Find where the given text appears and provide that cell's center as [X, Y] coordinate. 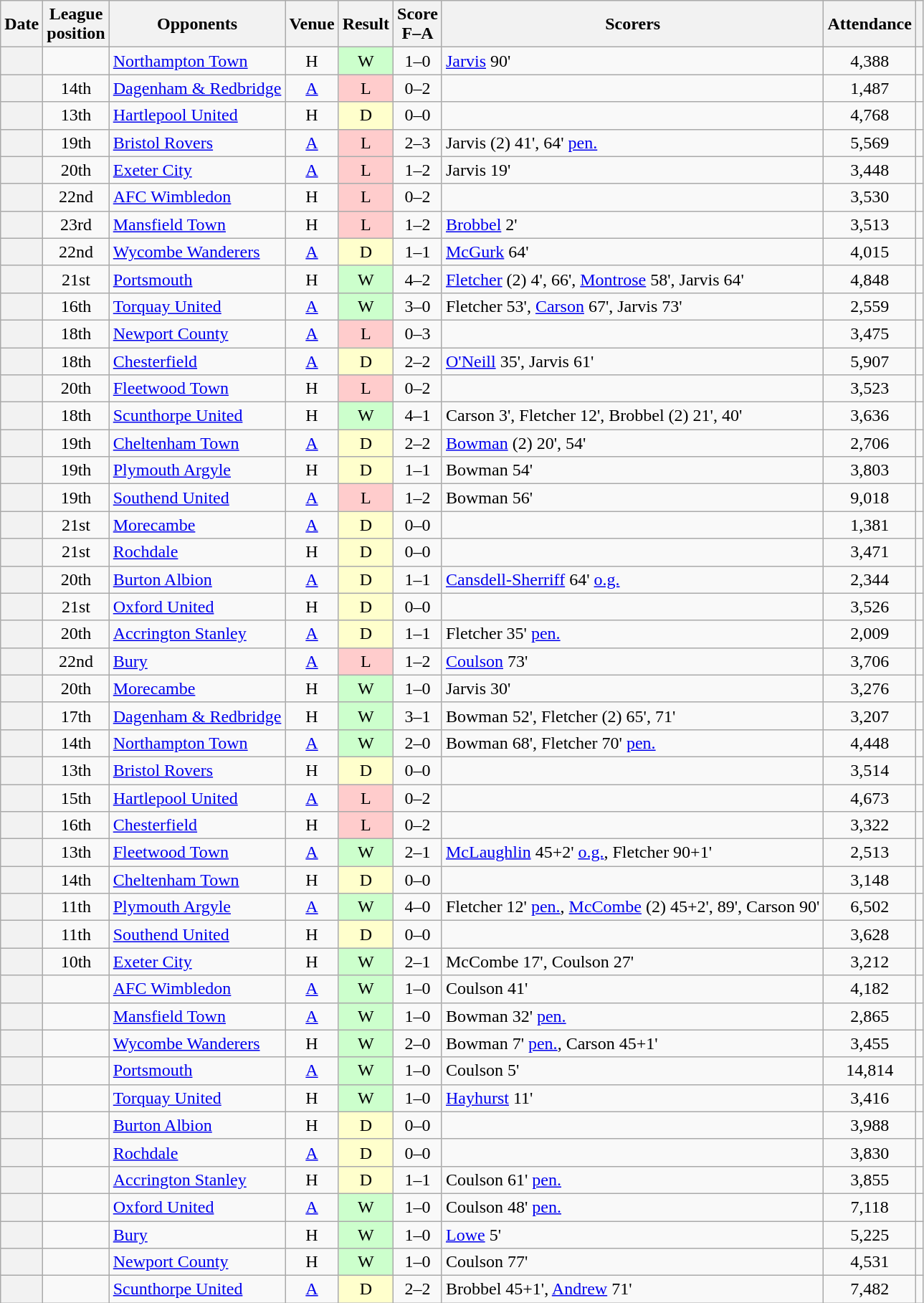
5,225 [870, 1234]
Bowman 32' pen. [632, 1016]
3,475 [870, 333]
3,628 [870, 934]
3,988 [870, 1125]
3,803 [870, 470]
7,118 [870, 1207]
3–0 [418, 306]
1,487 [870, 88]
Jarvis 90' [632, 61]
7,482 [870, 1289]
Fletcher 53', Carson 67', Jarvis 73' [632, 306]
2–3 [418, 143]
0–3 [418, 333]
Hayhurst 11' [632, 1098]
3,526 [870, 607]
4,768 [870, 115]
1,381 [870, 525]
Coulson 41' [632, 989]
Leagueposition [76, 24]
4,848 [870, 279]
5,907 [870, 361]
4,531 [870, 1262]
2,559 [870, 306]
Carson 3', Fletcher 12', Brobbel (2) 21', 40' [632, 416]
3,276 [870, 688]
Jarvis 30' [632, 688]
15th [76, 798]
3,322 [870, 825]
3–1 [418, 716]
4–2 [418, 279]
2,009 [870, 634]
Coulson 5' [632, 1071]
O'Neill 35', Jarvis 61' [632, 361]
3,513 [870, 224]
Brobbel 2' [632, 224]
Bowman (2) 20', 54' [632, 443]
4,673 [870, 798]
3,530 [870, 197]
3,514 [870, 770]
Lowe 5' [632, 1234]
Result [366, 24]
Coulson 77' [632, 1262]
Opponents [197, 24]
Jarvis 19' [632, 170]
Attendance [870, 24]
9,018 [870, 498]
3,455 [870, 1043]
ScoreF–A [418, 24]
6,502 [870, 907]
McLaughlin 45+2' o.g., Fletcher 90+1' [632, 853]
3,471 [870, 552]
Bowman 54' [632, 470]
Date [22, 24]
McCombe 17', Coulson 27' [632, 962]
4–0 [418, 907]
3,448 [870, 170]
McGurk 64' [632, 252]
Bowman 7' pen., Carson 45+1' [632, 1043]
5,569 [870, 143]
Coulson 73' [632, 661]
10th [76, 962]
2,706 [870, 443]
2,344 [870, 579]
3,416 [870, 1098]
3,855 [870, 1180]
3,523 [870, 389]
3,148 [870, 880]
3,830 [870, 1152]
Fletcher 35' pen. [632, 634]
Fletcher (2) 4', 66', Montrose 58', Jarvis 64' [632, 279]
Venue [312, 24]
Coulson 48' pen. [632, 1207]
4,015 [870, 252]
3,636 [870, 416]
Bowman 52', Fletcher (2) 65', 71' [632, 716]
Brobbel 45+1', Andrew 71' [632, 1289]
Coulson 61' pen. [632, 1180]
Jarvis (2) 41', 64' pen. [632, 143]
4,388 [870, 61]
4,182 [870, 989]
Bowman 68', Fletcher 70' pen. [632, 743]
2,513 [870, 853]
Bowman 56' [632, 498]
17th [76, 716]
3,207 [870, 716]
23rd [76, 224]
Scorers [632, 24]
2,865 [870, 1016]
3,706 [870, 661]
4,448 [870, 743]
Fletcher 12' pen., McCombe (2) 45+2', 89', Carson 90' [632, 907]
4–1 [418, 416]
Cansdell-Sherriff 64' o.g. [632, 579]
14,814 [870, 1071]
3,212 [870, 962]
